Determine the [X, Y] coordinate at the center of the cell enclosing the given text.  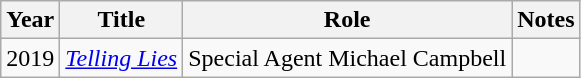
Notes [546, 20]
Special Agent Michael Campbell [348, 58]
Year [30, 20]
2019 [30, 58]
Role [348, 20]
Telling Lies [122, 58]
Title [122, 20]
